Output the [X, Y] coordinate of the center of the cell containing the given text.  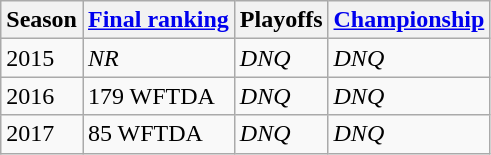
Championship [409, 20]
Playoffs [281, 20]
2016 [42, 96]
2017 [42, 134]
NR [158, 58]
Season [42, 20]
2015 [42, 58]
Final ranking [158, 20]
179 WFTDA [158, 96]
85 WFTDA [158, 134]
